Capture the cell that displays the provided text and extract its [x, y] central coordinate. 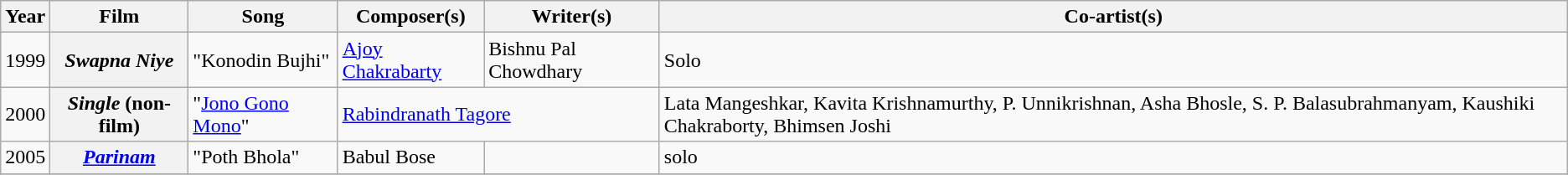
Rabindranath Tagore [498, 114]
"Poth Bhola" [263, 157]
Bishnu Pal Chowdhary [572, 60]
Song [263, 17]
solo [1113, 157]
Lata Mangeshkar, Kavita Krishnamurthy, P. Unnikrishnan, Asha Bhosle, S. P. Balasubrahmanyam, Kaushiki Chakraborty, Bhimsen Joshi [1113, 114]
Ajoy Chakrabarty [410, 60]
Swapna Niye [119, 60]
Parinam [119, 157]
Composer(s) [410, 17]
Co-artist(s) [1113, 17]
Solo [1113, 60]
2000 [25, 114]
2005 [25, 157]
1999 [25, 60]
"Konodin Bujhi" [263, 60]
Babul Bose [410, 157]
Year [25, 17]
"Jono Gono Mono" [263, 114]
Writer(s) [572, 17]
Film [119, 17]
Single (non-film) [119, 114]
